Extract the (X, Y) coordinate from the center of the cell holding the provided text.  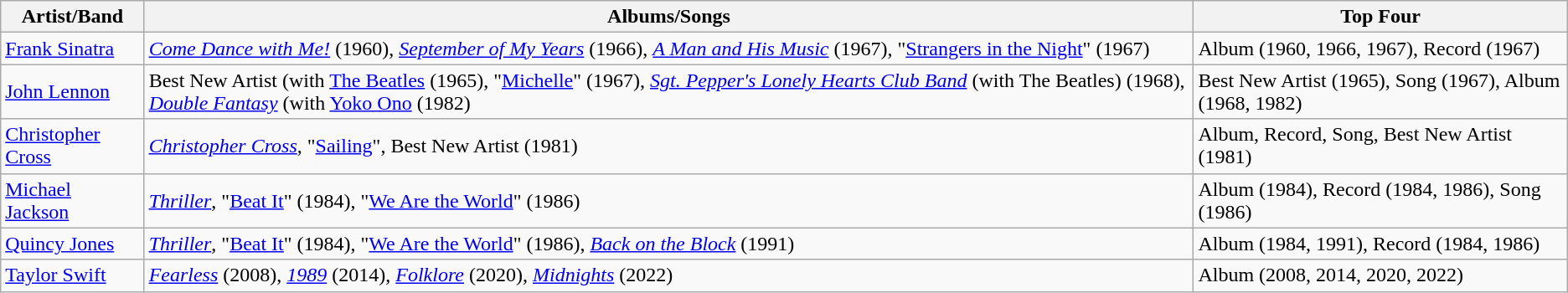
Album (2008, 2014, 2020, 2022) (1380, 275)
Top Four (1380, 17)
Album (1984), Record (1984, 1986), Song (1986) (1380, 201)
Fearless (2008), 1989 (2014), Folklore (2020), Midnights (2022) (668, 275)
Quincy Jones (72, 244)
Album (1984, 1991), Record (1984, 1986) (1380, 244)
Christopher Cross, "Sailing", Best New Artist (1981) (668, 146)
Frank Sinatra (72, 49)
Artist/Band (72, 17)
Christopher Cross (72, 146)
John Lennon (72, 92)
Best New Artist (1965), Song (1967), Album (1968, 1982) (1380, 92)
Album (1960, 1966, 1967), Record (1967) (1380, 49)
Albums/Songs (668, 17)
Come Dance with Me! (1960), September of My Years (1966), A Man and His Music (1967), "Strangers in the Night" (1967) (668, 49)
Taylor Swift (72, 275)
Thriller, "Beat It" (1984), "We Are the World" (1986) (668, 201)
Thriller, "Beat It" (1984), "We Are the World" (1986), Back on the Block (1991) (668, 244)
Michael Jackson (72, 201)
Album, Record, Song, Best New Artist (1981) (1380, 146)
